From the cell containing the given text, extract its center point as (X, Y) coordinate. 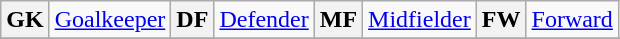
MF (338, 20)
Goalkeeper (110, 20)
Defender (264, 20)
Forward (572, 20)
Midfielder (420, 20)
GK (25, 20)
FW (501, 20)
DF (192, 20)
